Extract the (x, y) coordinate from the center of the cell holding the provided text.  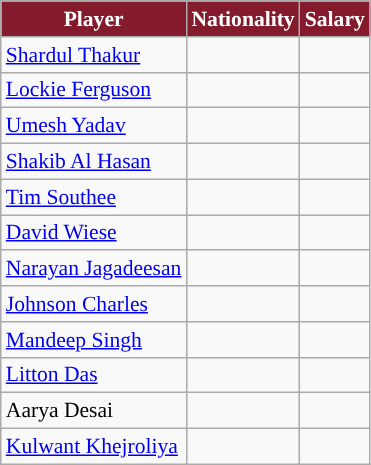
Aarya Desai (94, 411)
Mandeep Singh (94, 340)
Shakib Al Hasan (94, 162)
Salary (335, 19)
David Wiese (94, 233)
Tim Southee (94, 197)
Player (94, 19)
Johnson Charles (94, 304)
Umesh Yadav (94, 126)
Shardul Thakur (94, 55)
Lockie Ferguson (94, 90)
Narayan Jagadeesan (94, 269)
Litton Das (94, 375)
Kulwant Khejroliya (94, 447)
Nationality (242, 19)
